Return [X, Y] of the center of cell containing provided text 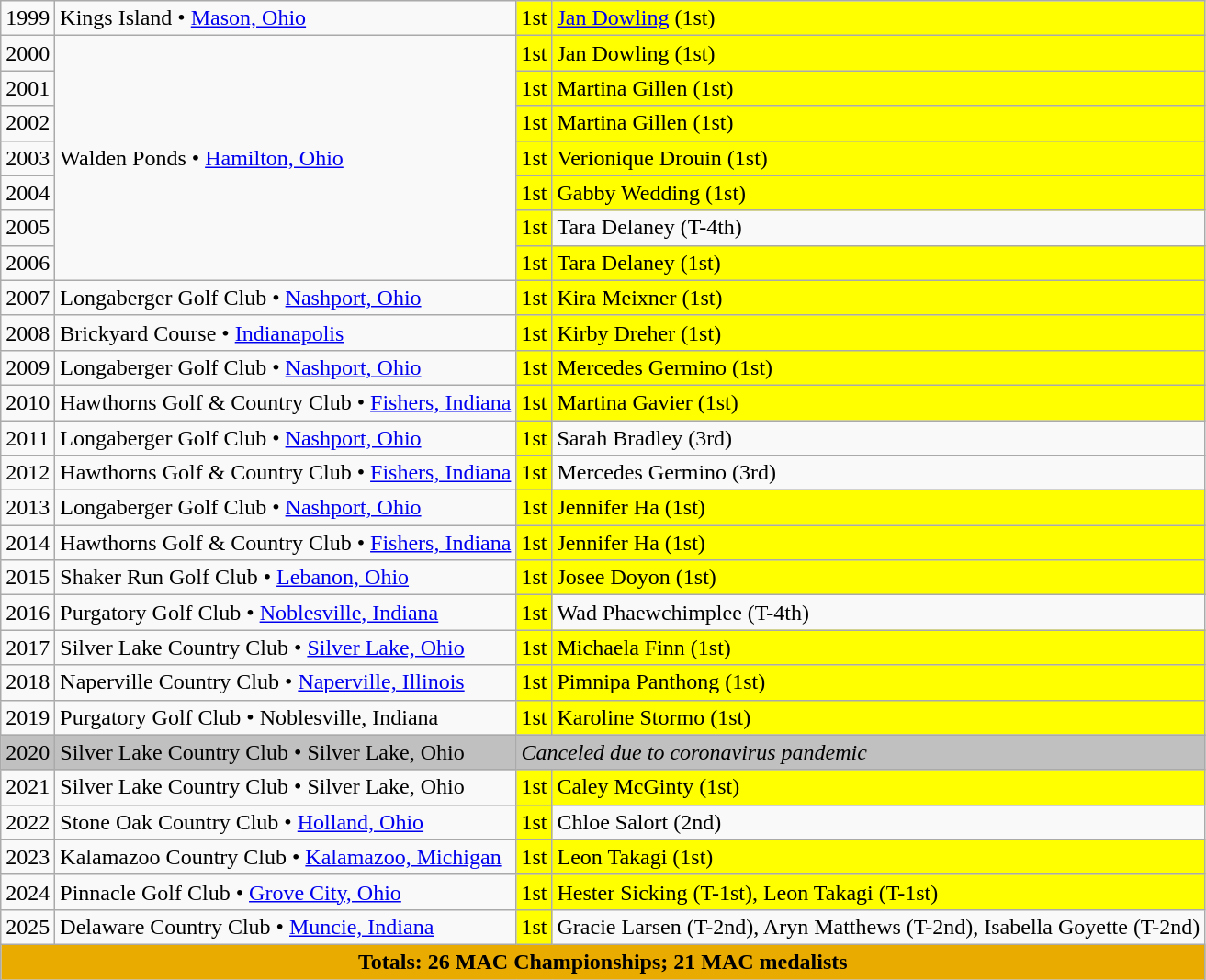
2009 [28, 367]
Caley McGinty (1st) [878, 787]
Mercedes Germino (3rd) [878, 473]
Tara Delaney (T-4th) [878, 228]
2002 [28, 123]
2013 [28, 508]
2023 [28, 857]
Pinnacle Golf Club • Grove City, Ohio [286, 892]
Gracie Larsen (T-2nd), Aryn Matthews (T-2nd), Isabella Goyette (T-2nd) [878, 927]
2007 [28, 298]
2016 [28, 613]
Mercedes Germino (1st) [878, 367]
2019 [28, 717]
Gabby Wedding (1st) [878, 193]
2015 [28, 578]
2025 [28, 927]
Martina Gavier (1st) [878, 402]
2006 [28, 263]
Canceled due to coronavirus pandemic [861, 752]
Tara Delaney (1st) [878, 263]
2003 [28, 158]
2020 [28, 752]
Totals: 26 MAC Championships; 21 MAC medalists [603, 962]
2005 [28, 228]
Chloe Salort (2nd) [878, 822]
2011 [28, 438]
Verionique Drouin (1st) [878, 158]
2008 [28, 332]
2018 [28, 682]
2021 [28, 787]
Kirby Dreher (1st) [878, 332]
Pimnipa Panthong (1st) [878, 682]
Hester Sicking (T-1st), Leon Takagi (T-1st) [878, 892]
2024 [28, 892]
1999 [28, 18]
Kalamazoo Country Club • Kalamazoo, Michigan [286, 857]
Karoline Stormo (1st) [878, 717]
Stone Oak Country Club • Holland, Ohio [286, 822]
Naperville Country Club • Naperville, Illinois [286, 682]
2001 [28, 88]
2004 [28, 193]
2010 [28, 402]
Brickyard Course • Indianapolis [286, 332]
Michaela Finn (1st) [878, 648]
Josee Doyon (1st) [878, 578]
2014 [28, 543]
Sarah Bradley (3rd) [878, 438]
Delaware Country Club • Muncie, Indiana [286, 927]
2022 [28, 822]
2017 [28, 648]
2012 [28, 473]
Kira Meixner (1st) [878, 298]
2000 [28, 53]
Kings Island • Mason, Ohio [286, 18]
Walden Ponds • Hamilton, Ohio [286, 158]
Shaker Run Golf Club • Lebanon, Ohio [286, 578]
Wad Phaewchimplee (T-4th) [878, 613]
Leon Takagi (1st) [878, 857]
